Find where the given text appears and provide that cell's center as (x, y) coordinate. 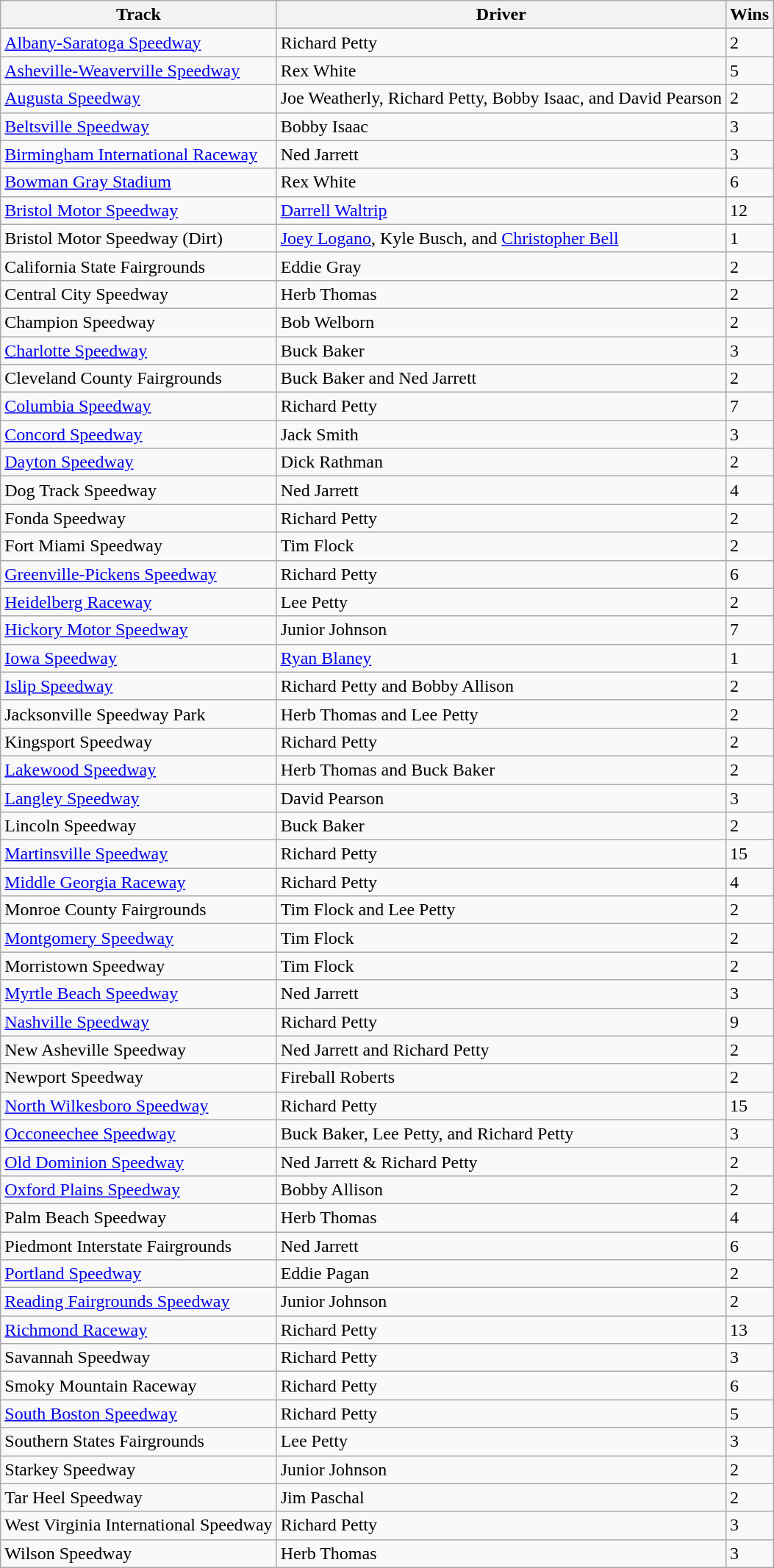
Eddie Pagan (501, 1274)
Eddie Gray (501, 266)
Herb Thomas and Lee Petty (501, 714)
Southern States Fairgrounds (138, 1442)
Track (138, 15)
David Pearson (501, 798)
Jim Paschal (501, 1497)
Lincoln Speedway (138, 826)
Newport Speedway (138, 1078)
Central City Speedway (138, 294)
Old Dominion Speedway (138, 1161)
Fonda Speedway (138, 518)
Joe Weatherly, Richard Petty, Bobby Isaac, and David Pearson (501, 99)
Columbia Speedway (138, 407)
Bob Welborn (501, 322)
Augusta Speedway (138, 99)
Morristown Speedway (138, 966)
Tar Heel Speedway (138, 1497)
Buck Baker and Ned Jarrett (501, 379)
Myrtle Beach Speedway (138, 994)
Dick Rathman (501, 462)
Smoky Mountain Raceway (138, 1386)
Jacksonville Speedway Park (138, 714)
Lakewood Speedway (138, 770)
Birmingham International Raceway (138, 154)
Dog Track Speedway (138, 490)
9 (750, 1022)
Darrell Waltrip (501, 210)
Middle Georgia Raceway (138, 882)
Hickory Motor Speedway (138, 630)
Bristol Motor Speedway (Dirt) (138, 238)
13 (750, 1330)
Piedmont Interstate Fairgrounds (138, 1246)
Greenville-Pickens Speedway (138, 574)
New Asheville Speedway (138, 1050)
Martinsville Speedway (138, 854)
Champion Speedway (138, 322)
Nashville Speedway (138, 1022)
Bobby Allison (501, 1189)
Buck Baker, Lee Petty, and Richard Petty (501, 1134)
Richmond Raceway (138, 1330)
Tim Flock and Lee Petty (501, 910)
Heidelberg Raceway (138, 602)
Iowa Speedway (138, 658)
Wins (750, 15)
Asheville-Weaverville Speedway (138, 71)
Occoneechee Speedway (138, 1134)
Driver (501, 15)
Reading Fairgrounds Speedway (138, 1302)
West Virginia International Speedway (138, 1525)
Bobby Isaac (501, 126)
Cleveland County Fairgrounds (138, 379)
Beltsville Speedway (138, 126)
Fireball Roberts (501, 1078)
Wilson Speedway (138, 1553)
Langley Speedway (138, 798)
12 (750, 210)
North Wilkesboro Speedway (138, 1106)
Richard Petty and Bobby Allison (501, 686)
Palm Beach Speedway (138, 1217)
Concord Speedway (138, 434)
California State Fairgrounds (138, 266)
Monroe County Fairgrounds (138, 910)
Portland Speedway (138, 1274)
Albany-Saratoga Speedway (138, 43)
Charlotte Speedway (138, 351)
Herb Thomas and Buck Baker (501, 770)
Montgomery Speedway (138, 938)
Dayton Speedway (138, 462)
Ned Jarrett and Richard Petty (501, 1050)
Starkey Speedway (138, 1469)
Ned Jarrett & Richard Petty (501, 1161)
Kingsport Speedway (138, 742)
Bowman Gray Stadium (138, 182)
Bristol Motor Speedway (138, 210)
South Boston Speedway (138, 1414)
Oxford Plains Speedway (138, 1189)
Ryan Blaney (501, 658)
Jack Smith (501, 434)
Fort Miami Speedway (138, 546)
Savannah Speedway (138, 1358)
Islip Speedway (138, 686)
Joey Logano, Kyle Busch, and Christopher Bell (501, 238)
